Pinpoint the cell where the given text exists, returning its (X, Y) midpoint coordinate. 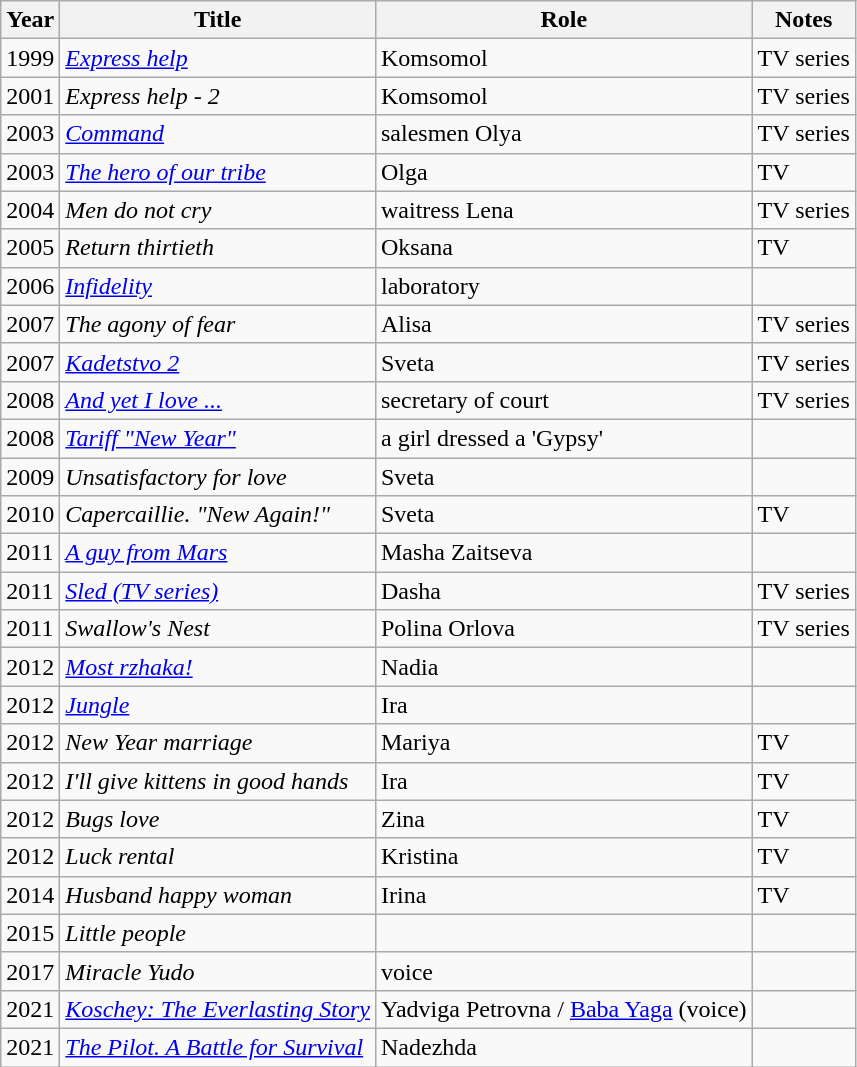
Year (30, 20)
2014 (30, 895)
Express help - 2 (218, 96)
And yet I love ... (218, 400)
Yadviga Petrovna / Baba Yaga (voice) (564, 1009)
Miracle Yudo (218, 971)
Infidelity (218, 286)
2009 (30, 477)
2004 (30, 210)
Notes (804, 20)
Luck rental (218, 857)
The Pilot. A Battle for Survival (218, 1047)
2015 (30, 933)
New Year marriage (218, 743)
Polina Orlova (564, 629)
Kristina (564, 857)
Olga (564, 172)
A guy from Mars (218, 553)
Nadezhda (564, 1047)
Kadetstvo 2 (218, 362)
Nadia (564, 667)
I'll give kittens in good hands (218, 781)
Command (218, 134)
1999 (30, 58)
Title (218, 20)
a girl dressed a 'Gypsy' (564, 438)
2001 (30, 96)
Husband happy woman (218, 895)
2017 (30, 971)
Unsatisfactory for love (218, 477)
Koschey: The Everlasting Story (218, 1009)
Men do not cry (218, 210)
waitress Lena (564, 210)
Bugs love (218, 819)
2010 (30, 515)
Sled (TV series) (218, 591)
Zina (564, 819)
Return thirtieth (218, 248)
secretary of court (564, 400)
Masha Zaitseva (564, 553)
Little people (218, 933)
Mariya (564, 743)
voice (564, 971)
Express help (218, 58)
Oksana (564, 248)
Most rzhaka! (218, 667)
Tariff "New Year" (218, 438)
2005 (30, 248)
The hero of our tribe (218, 172)
salesmen Olya (564, 134)
Alisa (564, 324)
Swallow's Nest (218, 629)
Role (564, 20)
2006 (30, 286)
Jungle (218, 705)
Irina (564, 895)
The agony of fear (218, 324)
Dasha (564, 591)
Capercaillie. "New Again!" (218, 515)
laboratory (564, 286)
